Find where the given text appears and provide that cell's center as (x, y) coordinate. 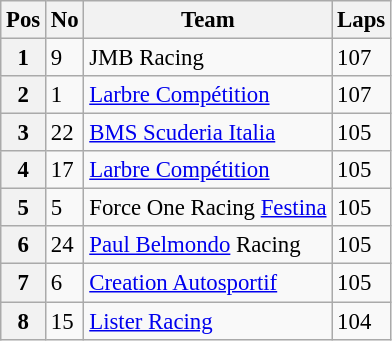
Team (208, 20)
Pos (24, 20)
Lister Racing (208, 321)
Creation Autosportif (208, 283)
104 (362, 321)
22 (65, 133)
8 (24, 321)
No (65, 20)
BMS Scuderia Italia (208, 133)
3 (24, 133)
4 (24, 170)
9 (65, 58)
Force One Racing Festina (208, 208)
JMB Racing (208, 58)
7 (24, 283)
15 (65, 321)
24 (65, 245)
Paul Belmondo Racing (208, 245)
2 (24, 95)
17 (65, 170)
Laps (362, 20)
